Extract the (X, Y) coordinate from the center of the cell holding the provided text.  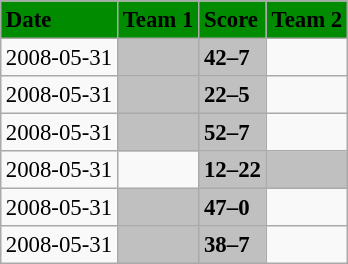
12–22 (233, 170)
38–7 (233, 245)
Date (58, 20)
Score (233, 20)
Team 2 (306, 20)
52–7 (233, 133)
42–7 (233, 57)
Team 1 (158, 20)
47–0 (233, 208)
22–5 (233, 95)
